Extract the [X, Y] coordinate from the center of the cell holding the provided text.  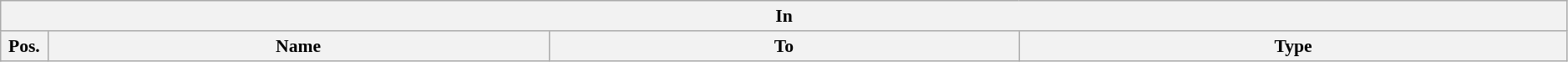
Type [1293, 46]
In [784, 16]
To [784, 46]
Name [298, 46]
Pos. [24, 46]
